Return [x, y] of the center of cell containing provided text 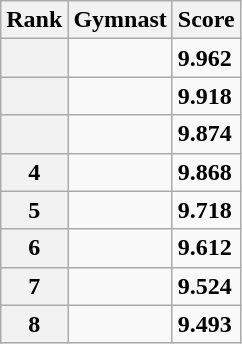
4 [34, 172]
9.524 [206, 286]
9.493 [206, 324]
7 [34, 286]
9.868 [206, 172]
5 [34, 210]
9.962 [206, 58]
6 [34, 248]
8 [34, 324]
Rank [34, 20]
9.612 [206, 248]
Score [206, 20]
9.874 [206, 134]
9.718 [206, 210]
9.918 [206, 96]
Gymnast [120, 20]
